Capture the cell that displays the provided text and extract its (X, Y) central coordinate. 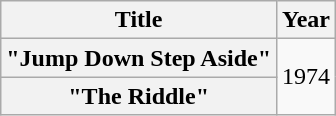
Title (139, 20)
Year (306, 20)
"The Riddle" (139, 96)
1974 (306, 77)
"Jump Down Step Aside" (139, 58)
